Pinpoint the cell where the given text exists, returning its (x, y) midpoint coordinate. 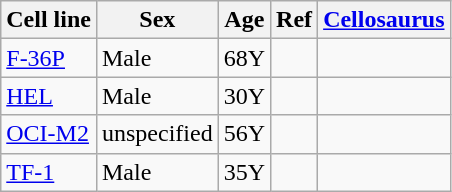
Sex (157, 20)
OCI-M2 (49, 134)
F-36P (49, 58)
unspecified (157, 134)
56Y (244, 134)
Cellosaurus (384, 20)
Cell line (49, 20)
Age (244, 20)
68Y (244, 58)
HEL (49, 96)
35Y (244, 172)
30Y (244, 96)
Ref (294, 20)
TF-1 (49, 172)
